Scan for the cell matching the given text and deliver its [x, y] coordinate at center. 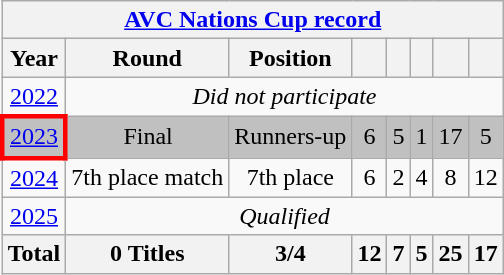
Round [148, 58]
3/4 [290, 254]
Qualified [284, 216]
2023 [34, 136]
2025 [34, 216]
AVC Nations Cup record [252, 20]
2 [398, 178]
1 [422, 136]
8 [450, 178]
Final [148, 136]
4 [422, 178]
Year [34, 58]
7th place match [148, 178]
7 [398, 254]
Total [34, 254]
7th place [290, 178]
0 Titles [148, 254]
Position [290, 58]
Did not participate [284, 97]
25 [450, 254]
2024 [34, 178]
2022 [34, 97]
Runners-up [290, 136]
